Locate the cell with the specified text and output its [x, y] center coordinate. 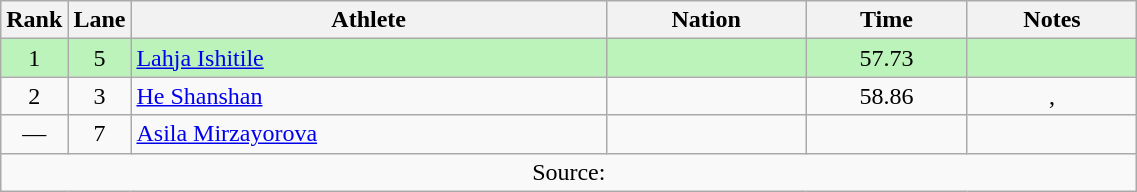
Athlete [368, 20]
Source: [569, 172]
58.86 [886, 96]
Time [886, 20]
7 [100, 134]
— [34, 134]
5 [100, 58]
Lane [100, 20]
3 [100, 96]
Rank [34, 20]
Asila Mirzayorova [368, 134]
He Shanshan [368, 96]
57.73 [886, 58]
2 [34, 96]
Lahja Ishitile [368, 58]
Notes [1052, 20]
Nation [706, 20]
, [1052, 96]
1 [34, 58]
